Search for the cell housing the specified text and yield its (X, Y) center coordinate. 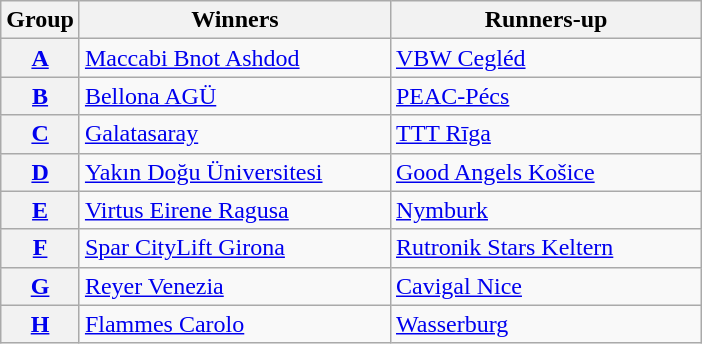
Wasserburg (546, 324)
Virtus Eirene Ragusa (234, 210)
Nymburk (546, 210)
Winners (234, 20)
Good Angels Košice (546, 172)
Spar CityLift Girona (234, 248)
PEAC-Pécs (546, 96)
G (40, 286)
Bellona AGÜ (234, 96)
Cavigal Nice (546, 286)
Yakın Doğu Üniversitesi (234, 172)
A (40, 58)
D (40, 172)
C (40, 134)
Galatasaray (234, 134)
Runners-up (546, 20)
VBW Cegléd (546, 58)
Rutronik Stars Keltern (546, 248)
Reyer Venezia (234, 286)
TTT Rīga (546, 134)
Group (40, 20)
E (40, 210)
H (40, 324)
Flammes Carolo (234, 324)
F (40, 248)
Maccabi Bnot Ashdod (234, 58)
B (40, 96)
